Provide the [X, Y] coordinate of the cell's center where the given text is located.  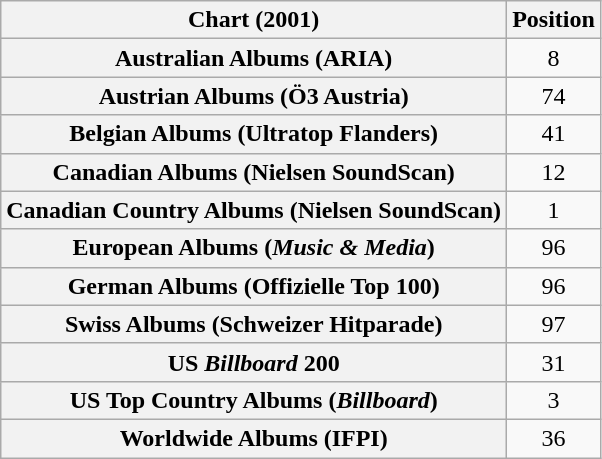
European Albums (Music & Media) [254, 248]
1 [554, 210]
US Top Country Albums (Billboard) [254, 400]
Belgian Albums (Ultratop Flanders) [254, 134]
US Billboard 200 [254, 362]
31 [554, 362]
Austrian Albums (Ö3 Austria) [254, 96]
8 [554, 58]
Chart (2001) [254, 20]
Canadian Albums (Nielsen SoundScan) [254, 172]
Australian Albums (ARIA) [254, 58]
Worldwide Albums (IFPI) [254, 438]
German Albums (Offizielle Top 100) [254, 286]
12 [554, 172]
74 [554, 96]
36 [554, 438]
97 [554, 324]
Swiss Albums (Schweizer Hitparade) [254, 324]
3 [554, 400]
Position [554, 20]
Canadian Country Albums (Nielsen SoundScan) [254, 210]
41 [554, 134]
